Identify which cell holds the provided text, then report its (x, y) central coordinate. 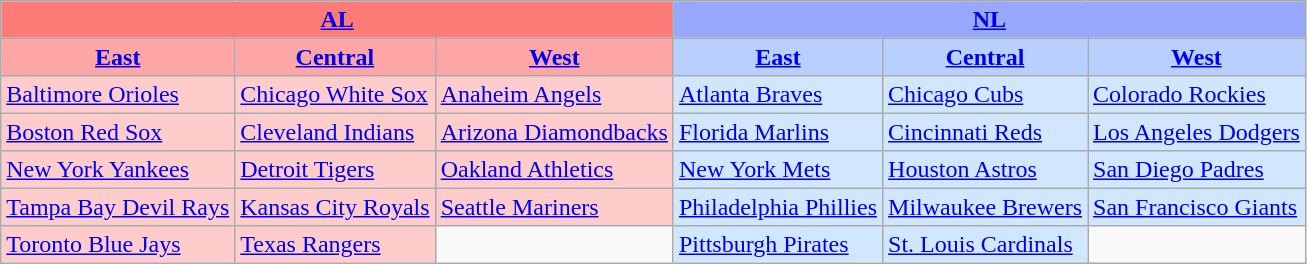
Toronto Blue Jays (118, 244)
Detroit Tigers (335, 170)
San Diego Padres (1197, 170)
Milwaukee Brewers (986, 206)
Cleveland Indians (335, 132)
Tampa Bay Devil Rays (118, 206)
Florida Marlins (778, 132)
Chicago White Sox (335, 94)
Anaheim Angels (554, 94)
NL (989, 20)
Pittsburgh Pirates (778, 244)
Houston Astros (986, 170)
Cincinnati Reds (986, 132)
Oakland Athletics (554, 170)
Kansas City Royals (335, 206)
New York Mets (778, 170)
Seattle Mariners (554, 206)
Los Angeles Dodgers (1197, 132)
Baltimore Orioles (118, 94)
Philadelphia Phillies (778, 206)
New York Yankees (118, 170)
Colorado Rockies (1197, 94)
Chicago Cubs (986, 94)
Texas Rangers (335, 244)
AL (338, 20)
St. Louis Cardinals (986, 244)
Boston Red Sox (118, 132)
Arizona Diamondbacks (554, 132)
San Francisco Giants (1197, 206)
Atlanta Braves (778, 94)
